Find where the given text appears and provide that cell's center as [x, y] coordinate. 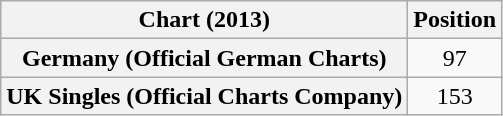
UK Singles (Official Charts Company) [204, 96]
Germany (Official German Charts) [204, 58]
97 [455, 58]
153 [455, 96]
Position [455, 20]
Chart (2013) [204, 20]
